Capture the cell that displays the provided text and extract its (X, Y) central coordinate. 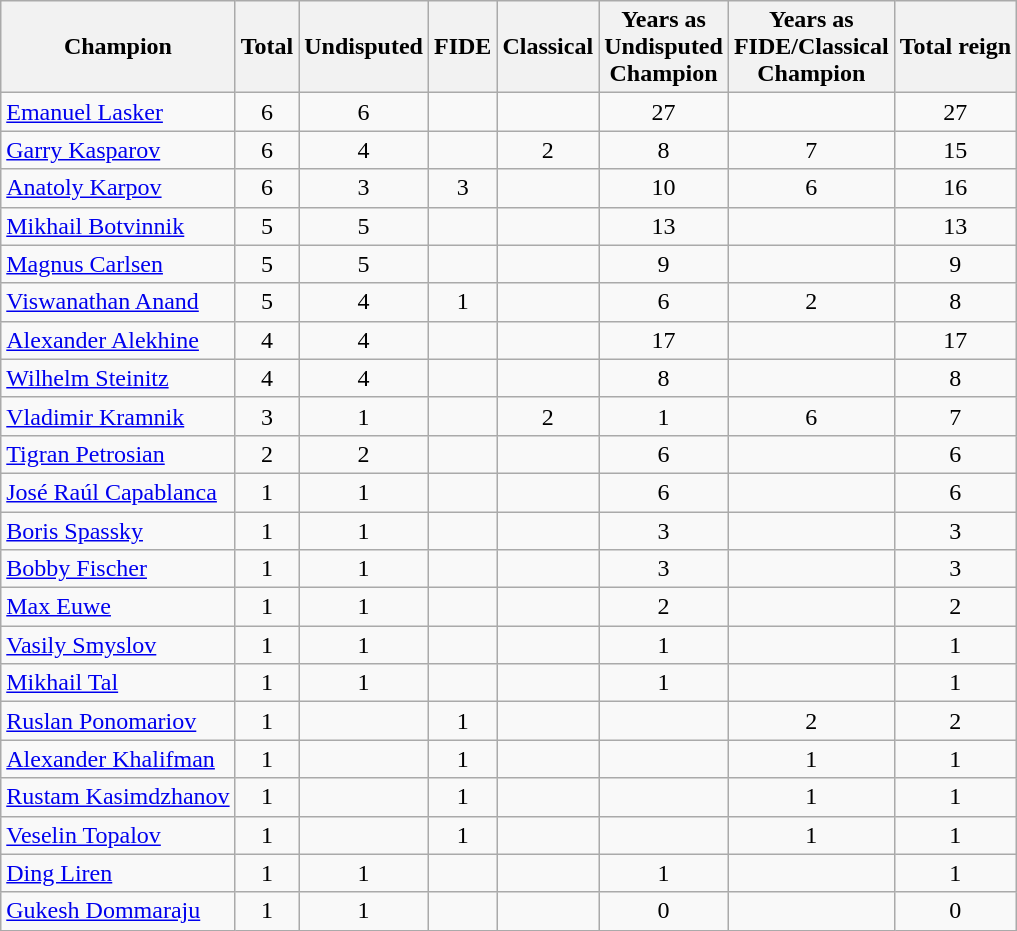
Anatoly Karpov (118, 188)
Emanuel Lasker (118, 112)
Veselin Topalov (118, 835)
Wilhelm Steinitz (118, 378)
Years as FIDE/Classical Champion (811, 47)
Years as Undisputed Champion (664, 47)
Bobby Fischer (118, 569)
Alexander Khalifman (118, 759)
FIDE (462, 47)
Classical (548, 47)
Gukesh Dommaraju (118, 911)
Vasily Smyslov (118, 645)
Vladimir Kramnik (118, 416)
Ruslan Ponomariov (118, 721)
Max Euwe (118, 607)
Mikhail Tal (118, 683)
16 (955, 188)
Alexander Alekhine (118, 340)
Magnus Carlsen (118, 264)
Viswanathan Anand (118, 302)
15 (955, 150)
Undisputed (364, 47)
José Raúl Capablanca (118, 492)
Ding Liren (118, 873)
Mikhail Botvinnik (118, 226)
Tigran Petrosian (118, 454)
Boris Spassky (118, 531)
Total (267, 47)
Garry Kasparov (118, 150)
Rustam Kasimdzhanov (118, 797)
10 (664, 188)
Champion (118, 47)
Total reign (955, 47)
